Extract the [X, Y] coordinate from the center of the cell holding the provided text.  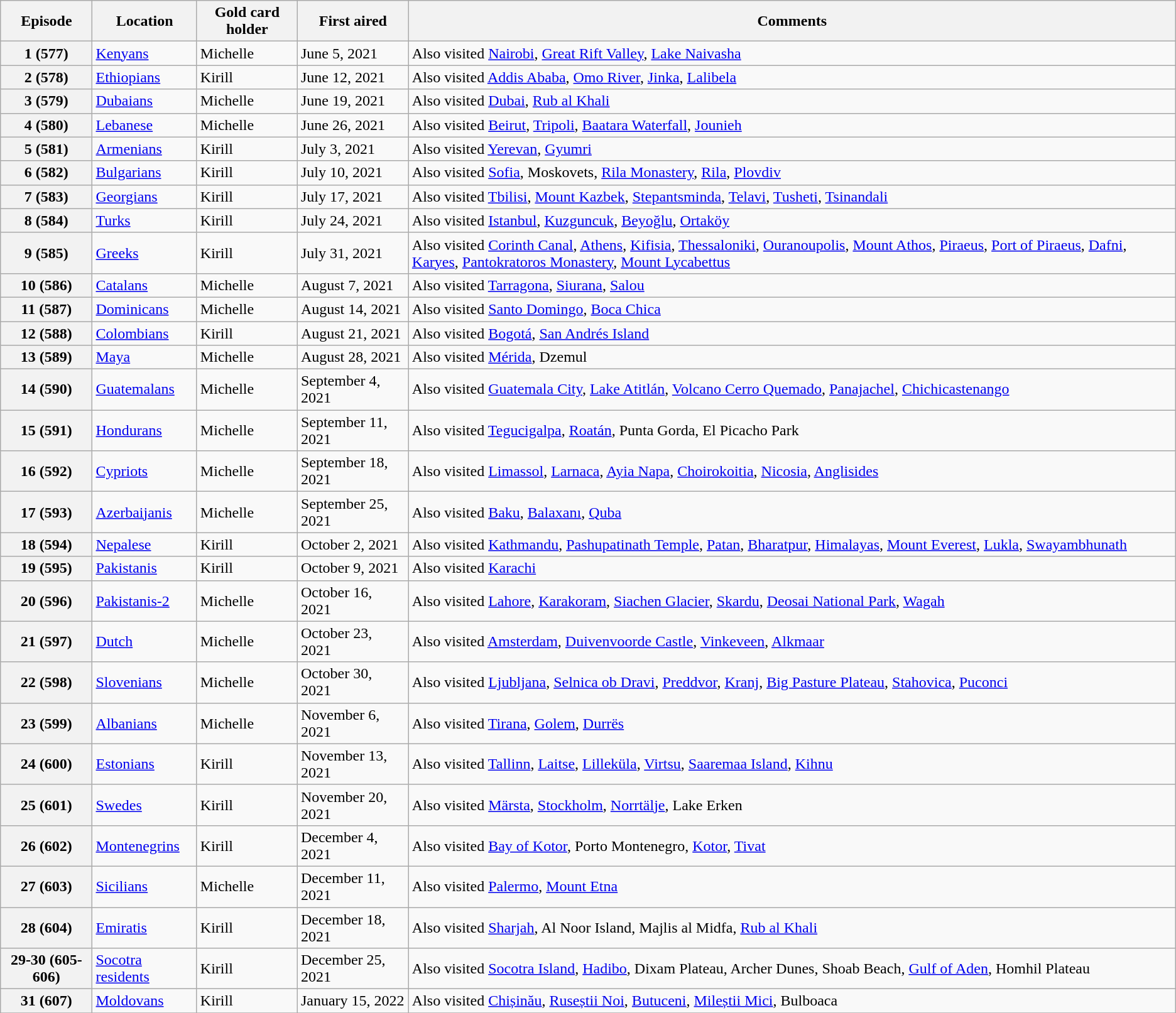
October 16, 2021 [353, 600]
4 (580) [46, 125]
Guatemalans [144, 389]
Dubaians [144, 101]
June 19, 2021 [353, 101]
Lebanese [144, 125]
Also visited Yerevan, Gyumri [792, 149]
Also visited Palermo, Mount Etna [792, 887]
Also visited Tarragona, Siurana, Salou [792, 285]
Also visited Dubai, Rub al Khali [792, 101]
June 5, 2021 [353, 53]
21 (597) [46, 642]
24 (600) [46, 764]
Also visited Märsta, Stockholm, Norrtälje, Lake Erken [792, 805]
14 (590) [46, 389]
August 28, 2021 [353, 357]
September 11, 2021 [353, 431]
Also visited Socotra Island, Hadibo, Dixam Plateau, Archer Dunes, Shoab Beach, Gulf of Aden, Homhil Plateau [792, 968]
Slovenians [144, 682]
Kenyans [144, 53]
August 21, 2021 [353, 333]
7 (583) [46, 197]
Also visited Tirana, Golem, Durrës [792, 723]
January 15, 2022 [353, 1001]
Also visited Amsterdam, Duivenvoorde Castle, Vinkeveen, Alkmaar [792, 642]
9 (585) [46, 252]
Dutch [144, 642]
July 31, 2021 [353, 252]
December 25, 2021 [353, 968]
August 7, 2021 [353, 285]
Also visited Kathmandu, Pashupatinath Temple, Patan, Bharatpur, Himalayas, Mount Everest, Lukla, Swayambhunath [792, 544]
15 (591) [46, 431]
23 (599) [46, 723]
Turks [144, 220]
Catalans [144, 285]
Also visited Nairobi, Great Rift Valley, Lake Naivasha [792, 53]
First aired [353, 21]
December 4, 2021 [353, 845]
Montenegrins [144, 845]
Also visited Mérida, Dzemul [792, 357]
28 (604) [46, 927]
10 (586) [46, 285]
September 4, 2021 [353, 389]
September 18, 2021 [353, 471]
17 (593) [46, 512]
Also visited Addis Ababa, Omo River, Jinka, Lalibela [792, 77]
19 (595) [46, 568]
Also visited Bogotá, San Andrés Island [792, 333]
Socotra residents [144, 968]
8 (584) [46, 220]
Also visited Ljubljana, Selnica ob Dravi, Preddvor, Kranj, Big Pasture Plateau, Stahovica, Puconci [792, 682]
Swedes [144, 805]
Also visited Tegucigalpa, Roatán, Punta Gorda, El Picacho Park [792, 431]
26 (602) [46, 845]
Estonians [144, 764]
2 (578) [46, 77]
Also visited Limassol, Larnaca, Ayia Napa, Choirokoitia, Nicosia, Anglisides [792, 471]
20 (596) [46, 600]
Pakistanis-2 [144, 600]
Also visited Istanbul, Kuzguncuk, Beyoğlu, Ortaköy [792, 220]
Episode [46, 21]
25 (601) [46, 805]
September 25, 2021 [353, 512]
Pakistanis [144, 568]
11 (587) [46, 309]
Dominicans [144, 309]
November 13, 2021 [353, 764]
Also visited Tallinn, Laitse, Lilleküla, Virtsu, Saaremaa Island, Kihnu [792, 764]
Azerbaijanis [144, 512]
Moldovans [144, 1001]
October 23, 2021 [353, 642]
13 (589) [46, 357]
June 12, 2021 [353, 77]
6 (582) [46, 173]
July 24, 2021 [353, 220]
November 6, 2021 [353, 723]
July 10, 2021 [353, 173]
Armenians [144, 149]
Also visited Chișinău, Ruseștii Noi, Butuceni, Mileștii Mici, Bulboaca [792, 1001]
December 18, 2021 [353, 927]
27 (603) [46, 887]
31 (607) [46, 1001]
Ethiopians [144, 77]
July 3, 2021 [353, 149]
Also visited Beirut, Tripoli, Baatara Waterfall, Jounieh [792, 125]
June 26, 2021 [353, 125]
Also visited Karachi [792, 568]
Also visited Tbilisi, Mount Kazbek, Stepantsminda, Telavi, Tusheti, Tsinandali [792, 197]
22 (598) [46, 682]
12 (588) [46, 333]
Hondurans [144, 431]
Bulgarians [144, 173]
Location [144, 21]
Comments [792, 21]
5 (581) [46, 149]
29-30 (605-606) [46, 968]
1 (577) [46, 53]
16 (592) [46, 471]
Emiratis [144, 927]
October 9, 2021 [353, 568]
October 2, 2021 [353, 544]
Greeks [144, 252]
Also visited Guatemala City, Lake Atitlán, Volcano Cerro Quemado, Panajachel, Chichicastenango [792, 389]
November 20, 2021 [353, 805]
Cypriots [144, 471]
Also visited Santo Domingo, Boca Chica [792, 309]
18 (594) [46, 544]
Also visited Baku, Balaxanı, Quba [792, 512]
Gold card holder [247, 21]
Maya [144, 357]
Also visited Sharjah, Al Noor Island, Majlis al Midfa, Rub al Khali [792, 927]
3 (579) [46, 101]
Albanians [144, 723]
Also visited Sofia, Moskovets, Rila Monastery, Rila, Plovdiv [792, 173]
Also visited Lahore, Karakoram, Siachen Glacier, Skardu, Deosai National Park, Wagah [792, 600]
July 17, 2021 [353, 197]
Sicilians [144, 887]
August 14, 2021 [353, 309]
December 11, 2021 [353, 887]
Nepalese [144, 544]
Georgians [144, 197]
October 30, 2021 [353, 682]
Colombians [144, 333]
Also visited Bay of Kotor, Porto Montenegro, Kotor, Tivat [792, 845]
